Extract the (x, y) coordinate from the center of the cell holding the provided text.  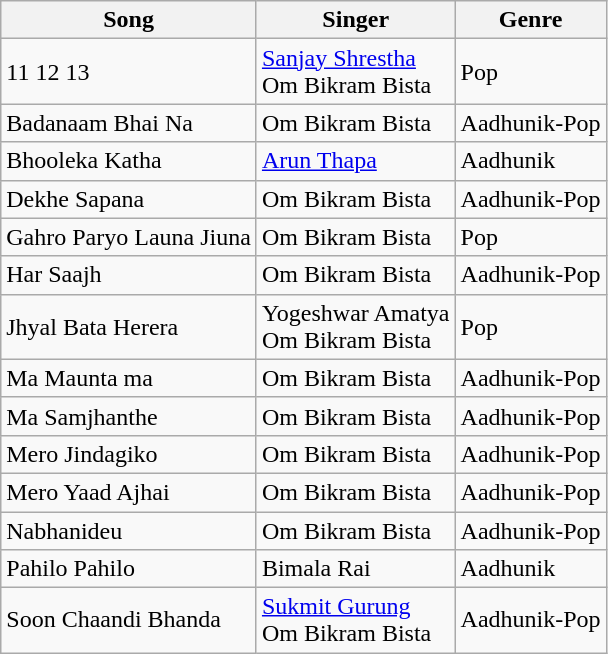
Sanjay Shrestha Om Bikram Bista (356, 72)
Nabhanideu (129, 531)
Dekhe Sapana (129, 199)
Bhooleka Katha (129, 161)
Mero Jindagiko (129, 454)
Gahro Paryo Launa Jiuna (129, 237)
Singer (356, 20)
Genre (530, 20)
Yogeshwar Amatya Om Bikram Bista (356, 326)
Arun Thapa (356, 161)
Bimala Rai (356, 569)
Pahilo Pahilo (129, 569)
Soon Chaandi Bhanda (129, 620)
Ma Samjhanthe (129, 416)
Song (129, 20)
Mero Yaad Ajhai (129, 492)
Sukmit Gurung Om Bikram Bista (356, 620)
Ma Maunta ma (129, 378)
Badanaam Bhai Na (129, 123)
Har Saajh (129, 275)
Jhyal Bata Herera (129, 326)
11 12 13 (129, 72)
